Return the [x, y] coordinate for the center point of the cell that contains the specified text.  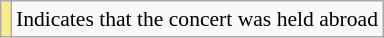
Indicates that the concert was held abroad [197, 19]
